Find where the given text appears and provide that cell's center as [X, Y] coordinate. 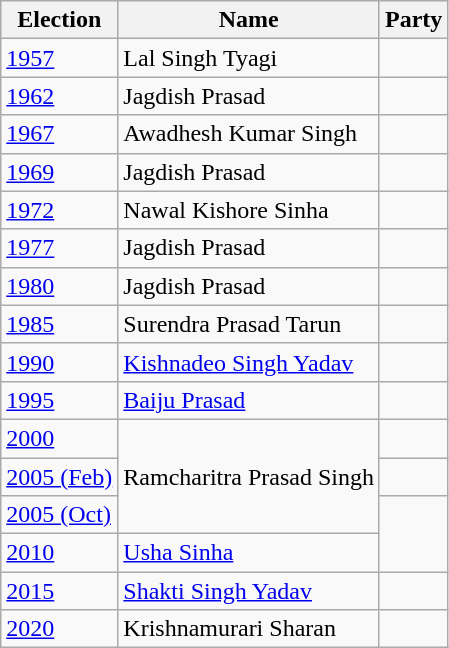
Usha Sinha [249, 553]
1957 [60, 58]
Surendra Prasad Tarun [249, 324]
1990 [60, 362]
Nawal Kishore Sinha [249, 210]
Election [60, 20]
1972 [60, 210]
1977 [60, 248]
1962 [60, 96]
Awadhesh Kumar Singh [249, 134]
Party [413, 20]
1980 [60, 286]
2005 (Oct) [60, 515]
2010 [60, 553]
Lal Singh Tyagi [249, 58]
1995 [60, 400]
2005 (Feb) [60, 477]
Kishnadeo Singh Yadav [249, 362]
Krishnamurari Sharan [249, 629]
2015 [60, 591]
Ramcharitra Prasad Singh [249, 476]
1967 [60, 134]
1985 [60, 324]
Shakti Singh Yadav [249, 591]
2000 [60, 438]
2020 [60, 629]
1969 [60, 172]
Baiju Prasad [249, 400]
Name [249, 20]
